Determine the (X, Y) coordinate at the center of the cell enclosing the given text.  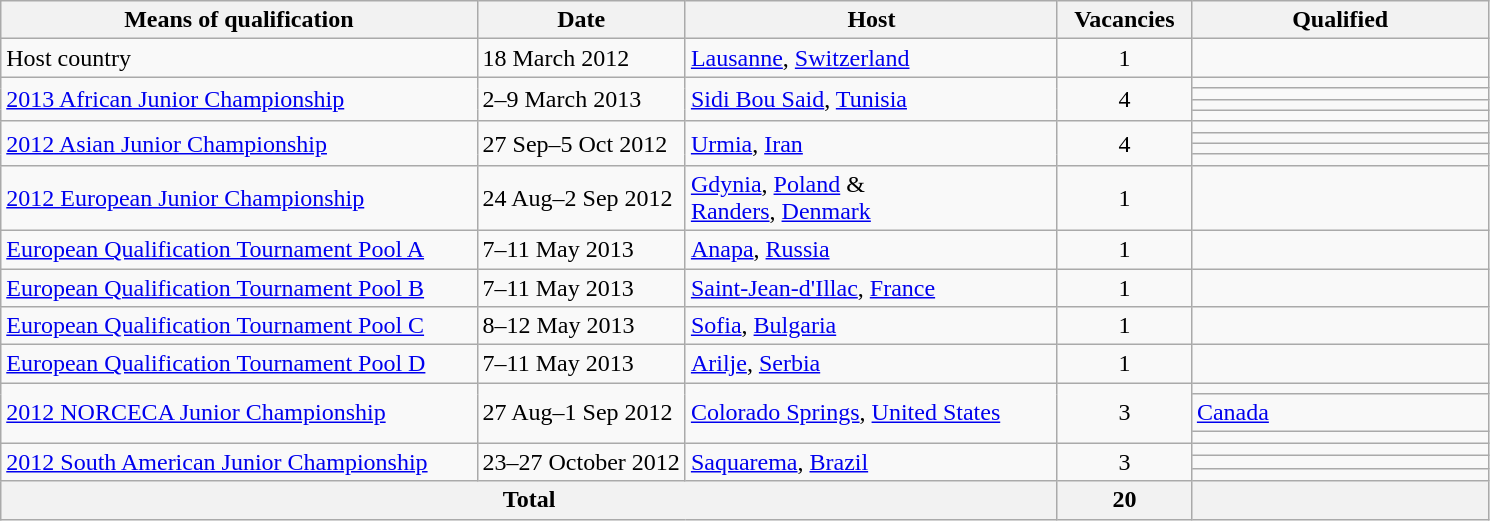
23–27 October 2012 (581, 462)
Urmia, Iran (871, 143)
Gdynia, Poland & Randers, Denmark (871, 198)
18 March 2012 (581, 58)
Date (581, 20)
8–12 May 2013 (581, 326)
European Qualification Tournament Pool C (239, 326)
Qualified (1340, 20)
Arilje, Serbia (871, 364)
Host country (239, 58)
Saint-Jean-d'Illac, France (871, 287)
Canada (1340, 413)
2013 African Junior Championship (239, 99)
20 (1124, 500)
Colorado Springs, United States (871, 413)
European Qualification Tournament Pool D (239, 364)
European Qualification Tournament Pool A (239, 249)
27 Sep–5 Oct 2012 (581, 143)
Vacancies (1124, 20)
2012 South American Junior Championship (239, 462)
2–9 March 2013 (581, 99)
Means of qualification (239, 20)
24 Aug–2 Sep 2012 (581, 198)
Total (530, 500)
2012 Asian Junior Championship (239, 143)
Sofia, Bulgaria (871, 326)
27 Aug–1 Sep 2012 (581, 413)
Host (871, 20)
2012 NORCECA Junior Championship (239, 413)
Lausanne, Switzerland (871, 58)
Saquarema, Brazil (871, 462)
Sidi Bou Said, Tunisia (871, 99)
2012 European Junior Championship (239, 198)
European Qualification Tournament Pool B (239, 287)
Anapa, Russia (871, 249)
